For the text-containing cell, return its midpoint in [X, Y] coordinate format. 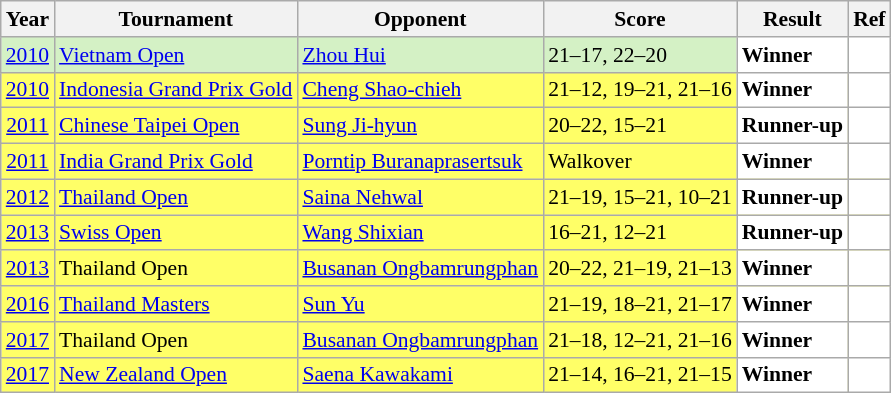
Cheng Shao-chieh [420, 90]
Tournament [176, 19]
India Grand Prix Gold [176, 162]
20–22, 21–19, 21–13 [640, 269]
Sung Ji-hyun [420, 126]
Result [792, 19]
Score [640, 19]
21–18, 12–21, 21–16 [640, 340]
Chinese Taipei Open [176, 126]
Walkover [640, 162]
21–19, 18–21, 21–17 [640, 304]
Wang Shixian [420, 233]
Ref [869, 19]
Opponent [420, 19]
2016 [28, 304]
New Zealand Open [176, 375]
Indonesia Grand Prix Gold [176, 90]
20–22, 15–21 [640, 126]
Sun Yu [420, 304]
16–21, 12–21 [640, 233]
Saena Kawakami [420, 375]
Saina Nehwal [420, 197]
Vietnam Open [176, 55]
Year [28, 19]
21–17, 22–20 [640, 55]
21–12, 19–21, 21–16 [640, 90]
21–19, 15–21, 10–21 [640, 197]
Swiss Open [176, 233]
Porntip Buranaprasertsuk [420, 162]
2012 [28, 197]
Zhou Hui [420, 55]
Thailand Masters [176, 304]
21–14, 16–21, 21–15 [640, 375]
